Output the (x, y) coordinate of the center of the cell containing the given text.  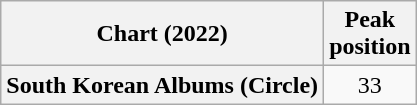
Chart (2022) (162, 34)
Peakposition (370, 34)
South Korean Albums (Circle) (162, 85)
33 (370, 85)
